Find where the given text appears and provide that cell's center as [X, Y] coordinate. 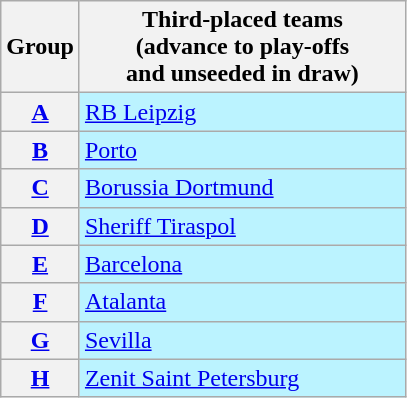
Third-placed teams(advance to play-offsand unseeded in draw) [242, 47]
Porto [242, 150]
E [40, 264]
A [40, 112]
Atalanta [242, 302]
Sevilla [242, 340]
Group [40, 47]
RB Leipzig [242, 112]
F [40, 302]
B [40, 150]
H [40, 378]
Zenit Saint Petersburg [242, 378]
Barcelona [242, 264]
C [40, 188]
D [40, 226]
Sheriff Tiraspol [242, 226]
Borussia Dortmund [242, 188]
G [40, 340]
